Return (X, Y) of the center of cell containing provided text 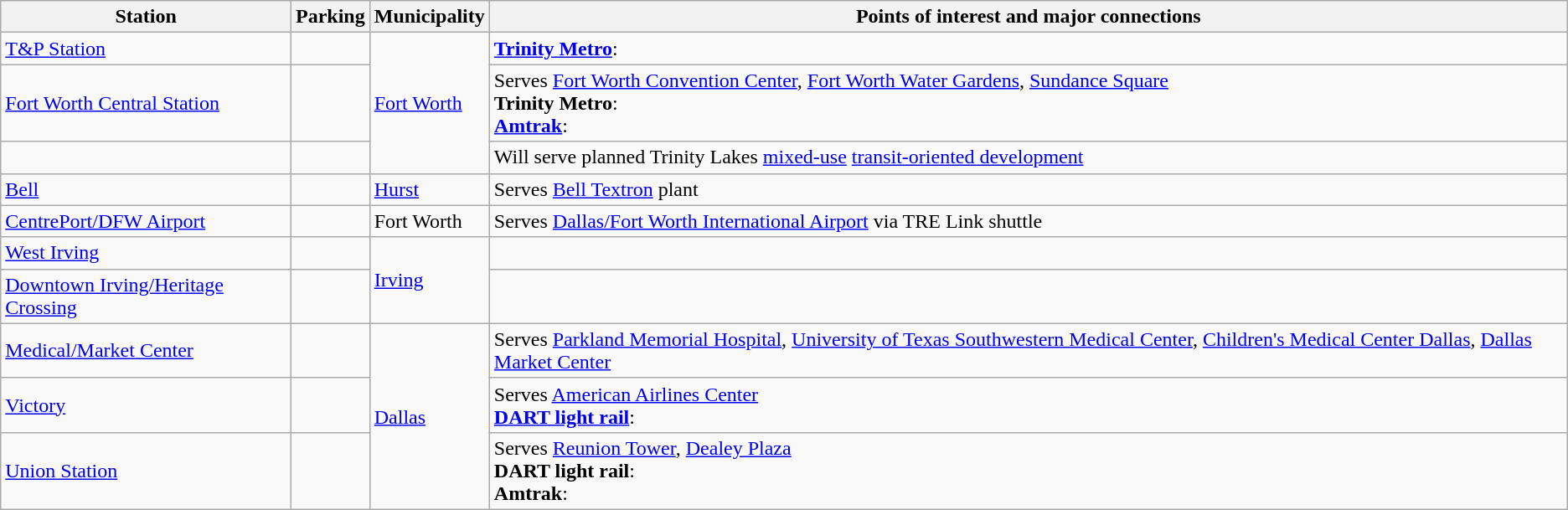
Serves Dallas/Fort Worth International Airport via TRE Link shuttle (1029, 221)
T&P Station (146, 49)
Hurst (429, 189)
Fort Worth Central Station (146, 103)
West Irving (146, 253)
Bell (146, 189)
Downtown Irving/Heritage Crossing (146, 296)
Serves Bell Textron plant (1029, 189)
Trinity Metro: (1029, 49)
Station (146, 17)
Medical/Market Center (146, 350)
Serves Parkland Memorial Hospital, University of Texas Southwestern Medical Center, Children's Medical Center Dallas, Dallas Market Center (1029, 350)
Points of interest and major connections (1029, 17)
Serves American Airlines Center DART light rail: (1029, 405)
Union Station (146, 471)
Parking (330, 17)
Serves Fort Worth Convention Center, Fort Worth Water Gardens, Sundance Square Trinity Metro: Amtrak: (1029, 103)
Dallas (429, 416)
Serves Reunion Tower, Dealey Plaza DART light rail: Amtrak: (1029, 471)
CentrePort/DFW Airport (146, 221)
Victory (146, 405)
Municipality (429, 17)
Irving (429, 280)
Will serve planned Trinity Lakes mixed-use transit-oriented development (1029, 157)
